Search for the cell housing the specified text and yield its [x, y] center coordinate. 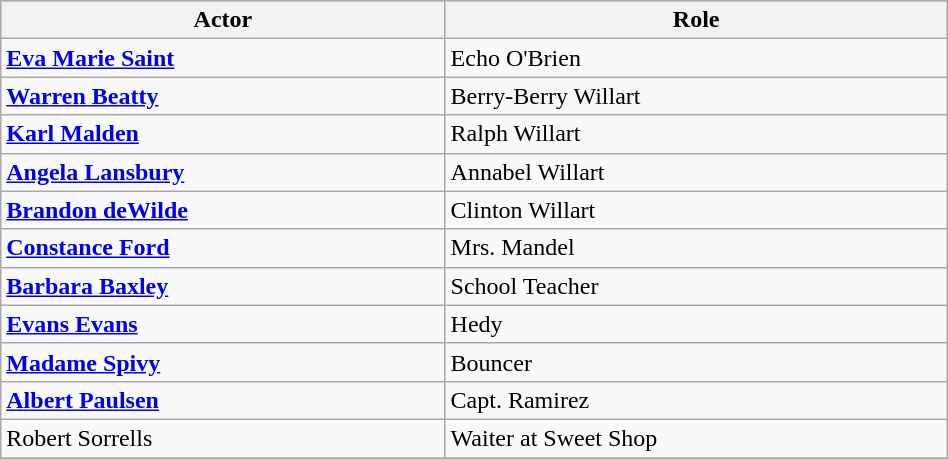
School Teacher [696, 286]
Capt. Ramirez [696, 400]
Brandon deWilde [223, 210]
Evans Evans [223, 324]
Hedy [696, 324]
Eva Marie Saint [223, 58]
Constance Ford [223, 248]
Ralph Willart [696, 134]
Bouncer [696, 362]
Clinton Willart [696, 210]
Albert Paulsen [223, 400]
Echo O'Brien [696, 58]
Annabel Willart [696, 172]
Robert Sorrells [223, 438]
Madame Spivy [223, 362]
Waiter at Sweet Shop [696, 438]
Karl Malden [223, 134]
Warren Beatty [223, 96]
Mrs. Mandel [696, 248]
Angela Lansbury [223, 172]
Barbara Baxley [223, 286]
Actor [223, 20]
Role [696, 20]
Berry-Berry Willart [696, 96]
